For the text-containing cell, return its midpoint in [x, y] coordinate format. 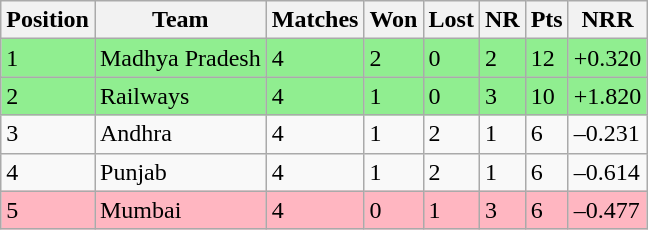
Position [48, 20]
NRR [608, 20]
Team [180, 20]
–0.614 [608, 172]
+1.820 [608, 96]
Madhya Pradesh [180, 58]
Pts [546, 20]
Andhra [180, 134]
10 [546, 96]
Punjab [180, 172]
–0.477 [608, 210]
+0.320 [608, 58]
12 [546, 58]
Lost [451, 20]
Mumbai [180, 210]
NR [502, 20]
5 [48, 210]
–0.231 [608, 134]
Won [394, 20]
Matches [315, 20]
Railways [180, 96]
